Identify which cell holds the provided text, then report its (x, y) central coordinate. 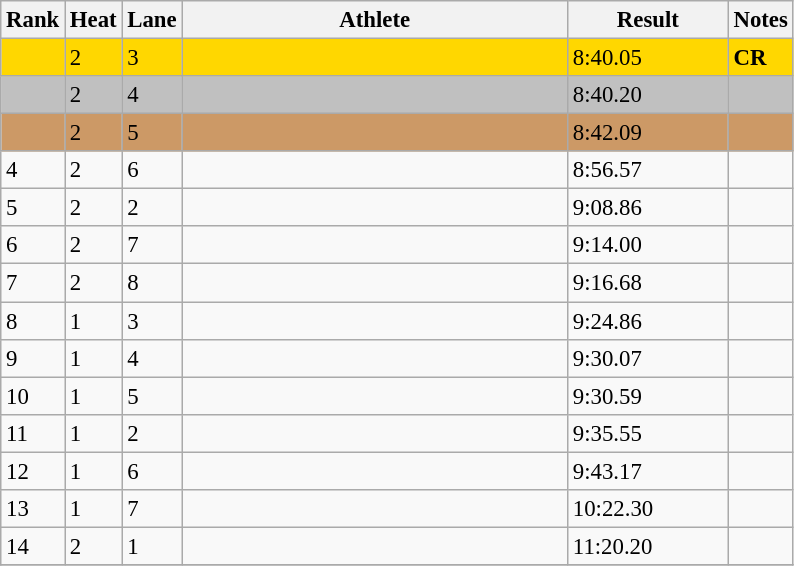
9:16.68 (648, 283)
Rank (33, 20)
8:40.05 (648, 58)
Athlete (375, 20)
10:22.30 (648, 509)
9:30.07 (648, 358)
Result (648, 20)
Notes (760, 20)
11 (33, 433)
9:14.00 (648, 245)
Lane (152, 20)
8:56.57 (648, 170)
Heat (94, 20)
CR (760, 58)
10 (33, 396)
9:24.86 (648, 321)
12 (33, 471)
11:20.20 (648, 546)
9:35.55 (648, 433)
8:40.20 (648, 95)
9 (33, 358)
13 (33, 509)
9:30.59 (648, 396)
8:42.09 (648, 133)
9:43.17 (648, 471)
9:08.86 (648, 208)
14 (33, 546)
